Find where the given text appears and provide that cell's center as [X, Y] coordinate. 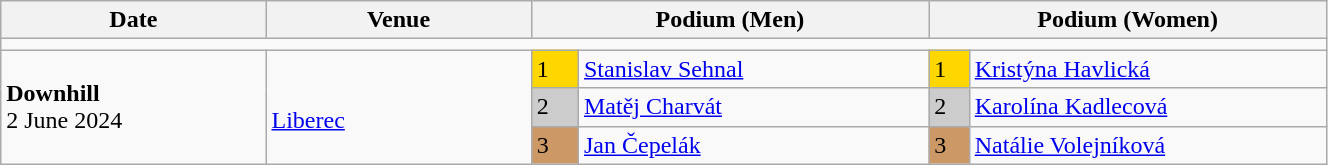
Venue [398, 20]
Liberec [398, 107]
Natálie Volejníková [1148, 145]
Karolína Kadlecová [1148, 107]
Podium (Women) [1128, 20]
Stanislav Sehnal [753, 69]
Jan Čepelák [753, 145]
Podium (Men) [730, 20]
Kristýna Havlická [1148, 69]
Downhill 2 June 2024 [134, 107]
Matěj Charvát [753, 107]
Date [134, 20]
